Capture the cell that displays the provided text and extract its [X, Y] central coordinate. 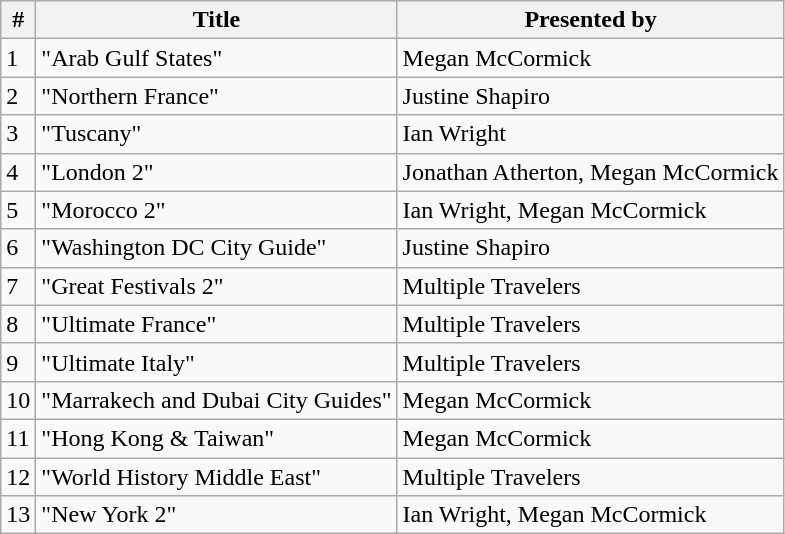
"World History Middle East" [216, 477]
"Morocco 2" [216, 210]
4 [18, 172]
12 [18, 477]
"Ultimate France" [216, 324]
6 [18, 248]
7 [18, 286]
"Tuscany" [216, 134]
Presented by [590, 20]
"Arab Gulf States" [216, 58]
11 [18, 438]
Jonathan Atherton, Megan McCormick [590, 172]
"London 2" [216, 172]
"New York 2" [216, 515]
10 [18, 400]
"Ultimate Italy" [216, 362]
"Marrakech and Dubai City Guides" [216, 400]
3 [18, 134]
1 [18, 58]
# [18, 20]
Ian Wright [590, 134]
13 [18, 515]
5 [18, 210]
"Hong Kong & Taiwan" [216, 438]
8 [18, 324]
Title [216, 20]
9 [18, 362]
"Northern France" [216, 96]
"Great Festivals 2" [216, 286]
"Washington DC City Guide" [216, 248]
2 [18, 96]
